Determine the [X, Y] coordinate at the center of the cell enclosing the given text.  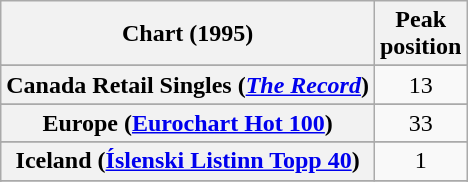
13 [420, 85]
1 [420, 161]
Chart (1995) [188, 34]
33 [420, 123]
Peakposition [420, 34]
Iceland (Íslenski Listinn Topp 40) [188, 161]
Europe (Eurochart Hot 100) [188, 123]
Canada Retail Singles (The Record) [188, 85]
